Find where the given text appears and provide that cell's center as [x, y] coordinate. 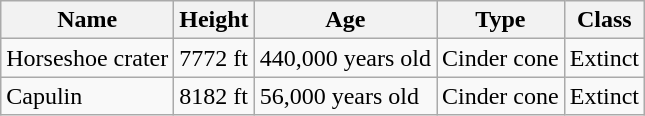
440,000 years old [345, 58]
56,000 years old [345, 96]
7772 ft [214, 58]
8182 ft [214, 96]
Class [604, 20]
Capulin [88, 96]
Name [88, 20]
Horseshoe crater [88, 58]
Height [214, 20]
Type [500, 20]
Age [345, 20]
